Determine the (X, Y) coordinate at the center of the cell enclosing the given text.  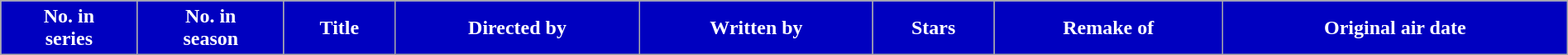
No. inseries (69, 28)
Written by (756, 28)
Remake of (1108, 28)
No. inseason (210, 28)
Title (339, 28)
Directed by (518, 28)
Stars (933, 28)
Original air date (1394, 28)
